Provide the (x, y) coordinate of the cell's center where the given text is located.  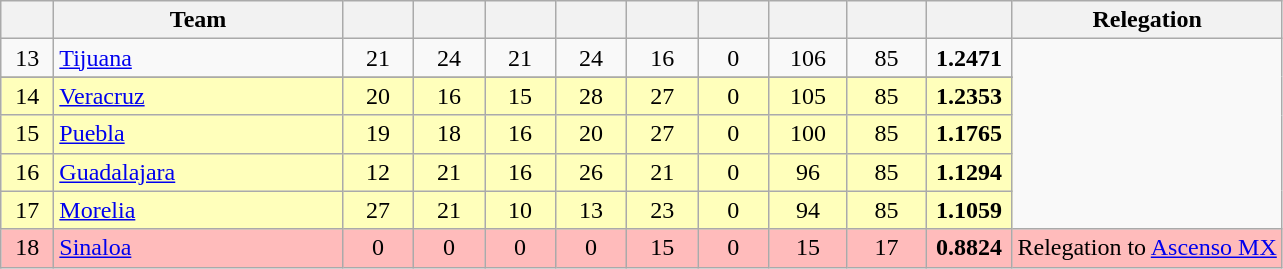
105 (808, 96)
94 (808, 210)
Relegation (1147, 20)
100 (808, 134)
Puebla (198, 134)
26 (592, 172)
Veracruz (198, 96)
1.1294 (969, 172)
1.2471 (969, 58)
96 (808, 172)
Team (198, 20)
Guadalajara (198, 172)
Morelia (198, 210)
1.1059 (969, 210)
Relegation to Ascenso MX (1147, 248)
19 (378, 134)
12 (378, 172)
23 (662, 210)
1.2353 (969, 96)
1.1765 (969, 134)
28 (592, 96)
0.8824 (969, 248)
Tijuana (198, 58)
14 (28, 96)
Sinaloa (198, 248)
106 (808, 58)
10 (520, 210)
